From the cell containing the given text, extract its center point as [x, y] coordinate. 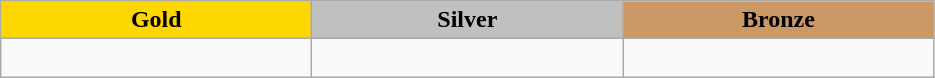
Bronze [778, 20]
Silver [468, 20]
Gold [156, 20]
